Locate the cell with the specified text and output its (x, y) center coordinate. 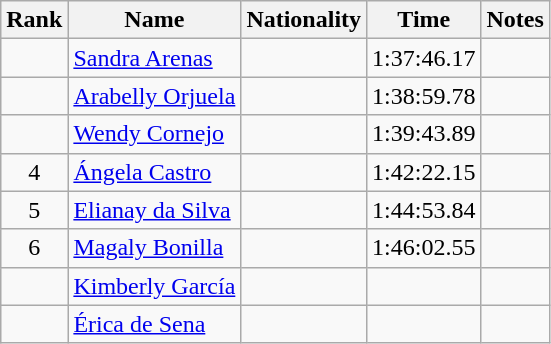
1:46:02.55 (424, 248)
Name (154, 20)
Notes (515, 20)
Arabelly Orjuela (154, 96)
Time (424, 20)
1:37:46.17 (424, 58)
Magaly Bonilla (154, 248)
1:38:59.78 (424, 96)
Elianay da Silva (154, 210)
4 (34, 172)
Sandra Arenas (154, 58)
1:42:22.15 (424, 172)
Rank (34, 20)
Ángela Castro (154, 172)
Kimberly García (154, 286)
Nationality (304, 20)
6 (34, 248)
Érica de Sena (154, 324)
5 (34, 210)
Wendy Cornejo (154, 134)
1:44:53.84 (424, 210)
1:39:43.89 (424, 134)
